Locate the cell with the specified text and output its (X, Y) center coordinate. 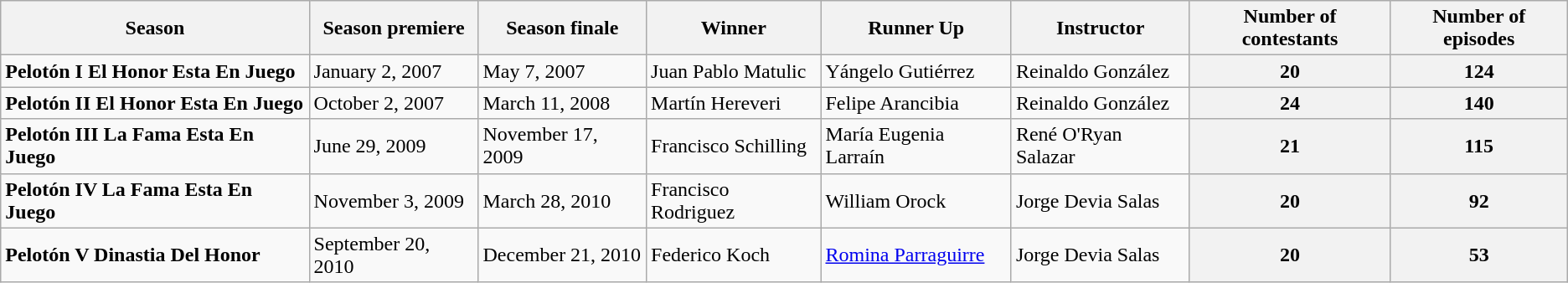
Romina Parraguirre (916, 255)
January 2, 2007 (394, 71)
Pelotón III La Fama Esta En Juego (155, 146)
Winner (734, 28)
October 2, 2007 (394, 103)
December 21, 2010 (563, 255)
124 (1479, 71)
Pelotón IV La Fama Esta En Juego (155, 201)
September 20, 2010 (394, 255)
Yángelo Gutiérrez (916, 71)
René O'Ryan Salazar (1100, 146)
Federico Koch (734, 255)
Instructor (1100, 28)
21 (1290, 146)
Felipe Arancibia (916, 103)
53 (1479, 255)
June 29, 2009 (394, 146)
Pelotón I El Honor Esta En Juego (155, 71)
María Eugenia Larraín (916, 146)
November 17, 2009 (563, 146)
Pelotón II El Honor Esta En Juego (155, 103)
William Orock (916, 201)
Francisco Schilling (734, 146)
March 28, 2010 (563, 201)
November 3, 2009 (394, 201)
115 (1479, 146)
Season (155, 28)
Number of contestants (1290, 28)
Season premiere (394, 28)
Francisco Rodriguez (734, 201)
Juan Pablo Matulic (734, 71)
92 (1479, 201)
140 (1479, 103)
Number of episodes (1479, 28)
Season finale (563, 28)
Pelotón V Dinastia Del Honor (155, 255)
24 (1290, 103)
March 11, 2008 (563, 103)
May 7, 2007 (563, 71)
Martín Hereveri (734, 103)
Runner Up (916, 28)
